Scan for the cell matching the given text and deliver its (x, y) coordinate at center. 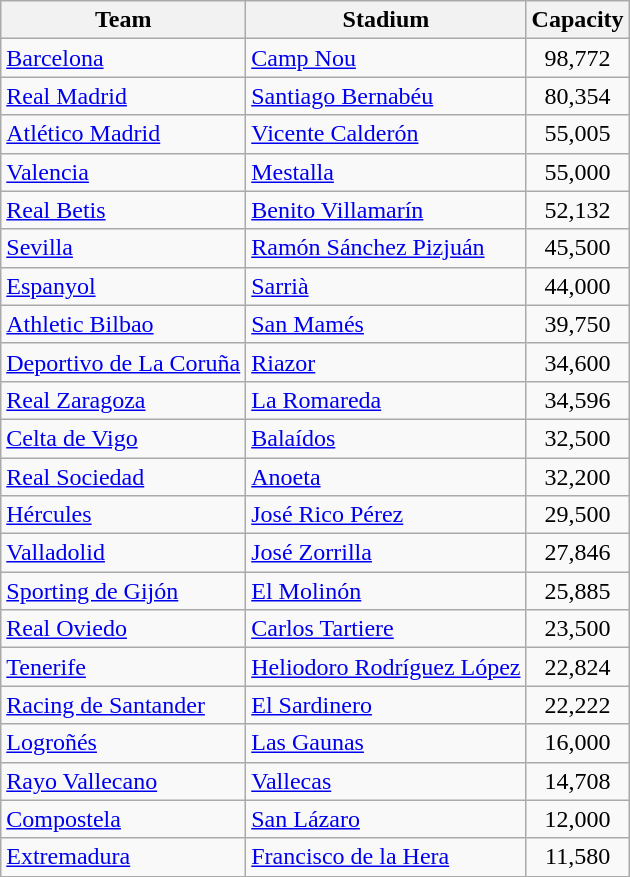
Logroñés (124, 743)
Real Betis (124, 210)
Stadium (386, 20)
45,500 (578, 248)
34,596 (578, 400)
Rayo Vallecano (124, 781)
Barcelona (124, 58)
Athletic Bilbao (124, 324)
52,132 (578, 210)
27,846 (578, 553)
Celta de Vigo (124, 438)
22,824 (578, 667)
Deportivo de La Coruña (124, 362)
La Romareda (386, 400)
Benito Villamarín (386, 210)
44,000 (578, 286)
Las Gaunas (386, 743)
Team (124, 20)
14,708 (578, 781)
Sarrià (386, 286)
34,600 (578, 362)
Balaídos (386, 438)
Vallecas (386, 781)
11,580 (578, 857)
Riazor (386, 362)
Real Zaragoza (124, 400)
Mestalla (386, 172)
16,000 (578, 743)
Tenerife (124, 667)
23,500 (578, 629)
Real Sociedad (124, 477)
32,500 (578, 438)
Valencia (124, 172)
Francisco de la Hera (386, 857)
22,222 (578, 705)
Carlos Tartiere (386, 629)
San Lázaro (386, 819)
Real Madrid (124, 96)
El Molinón (386, 591)
Hércules (124, 515)
25,885 (578, 591)
Ramón Sánchez Pizjuán (386, 248)
Compostela (124, 819)
Capacity (578, 20)
José Rico Pérez (386, 515)
Valladolid (124, 553)
Heliodoro Rodríguez López (386, 667)
Extremadura (124, 857)
San Mamés (386, 324)
12,000 (578, 819)
Sporting de Gijón (124, 591)
80,354 (578, 96)
Santiago Bernabéu (386, 96)
Espanyol (124, 286)
32,200 (578, 477)
98,772 (578, 58)
José Zorrilla (386, 553)
Vicente Calderón (386, 134)
Real Oviedo (124, 629)
Camp Nou (386, 58)
Atlético Madrid (124, 134)
55,000 (578, 172)
El Sardinero (386, 705)
29,500 (578, 515)
39,750 (578, 324)
Racing de Santander (124, 705)
Anoeta (386, 477)
Sevilla (124, 248)
55,005 (578, 134)
